Pinpoint the cell where the given text exists, returning its (x, y) midpoint coordinate. 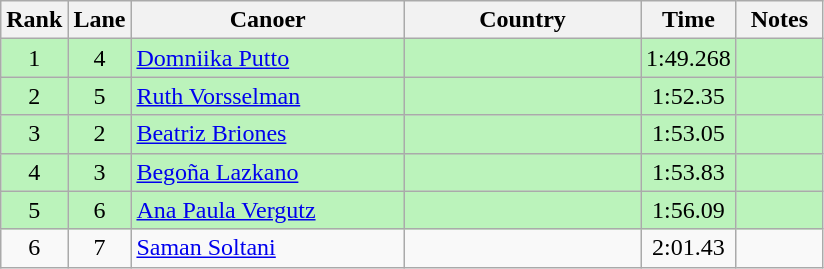
7 (100, 248)
Lane (100, 20)
Domniika Putto (268, 58)
Notes (779, 20)
Begoña Lazkano (268, 172)
1:56.09 (689, 210)
1:52.35 (689, 96)
Ana Paula Vergutz (268, 210)
1:49.268 (689, 58)
2:01.43 (689, 248)
Saman Soltani (268, 248)
1 (34, 58)
Ruth Vorsselman (268, 96)
Time (689, 20)
1:53.05 (689, 134)
Canoer (268, 20)
Rank (34, 20)
Beatriz Briones (268, 134)
1:53.83 (689, 172)
Country (522, 20)
